Capture the cell that displays the provided text and extract its (X, Y) central coordinate. 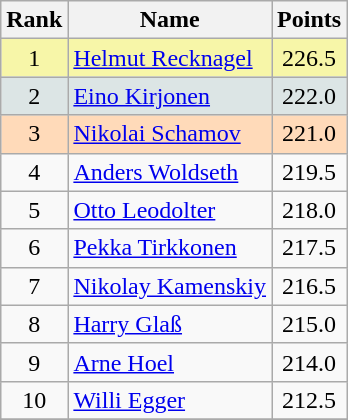
5 (34, 210)
1 (34, 58)
219.5 (310, 172)
8 (34, 324)
226.5 (310, 58)
Pekka Tirkkonen (170, 248)
216.5 (310, 286)
Name (170, 20)
212.5 (310, 400)
Nikolai Schamov (170, 134)
Helmut Recknagel (170, 58)
218.0 (310, 210)
3 (34, 134)
2 (34, 96)
222.0 (310, 96)
Eino Kirjonen (170, 96)
10 (34, 400)
214.0 (310, 362)
Points (310, 20)
Otto Leodolter (170, 210)
4 (34, 172)
Nikolay Kamenskiy (170, 286)
Rank (34, 20)
215.0 (310, 324)
6 (34, 248)
Arne Hoel (170, 362)
221.0 (310, 134)
Anders Woldseth (170, 172)
Harry Glaß (170, 324)
Willi Egger (170, 400)
9 (34, 362)
7 (34, 286)
217.5 (310, 248)
